From the cell containing the given text, extract its center point as [x, y] coordinate. 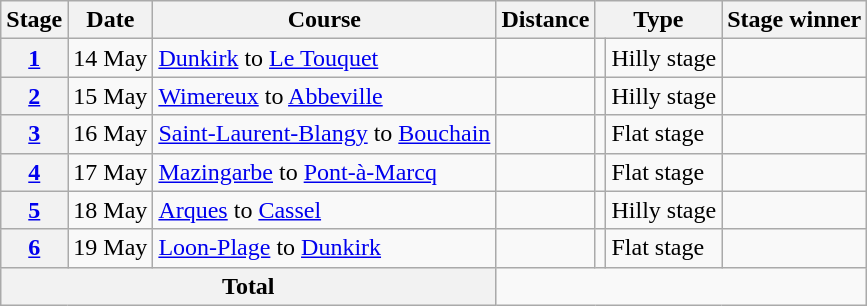
Course [324, 20]
4 [34, 172]
5 [34, 210]
19 May [110, 248]
6 [34, 248]
Arques to Cassel [324, 210]
Distance [546, 20]
Loon-Plage to Dunkirk [324, 248]
3 [34, 134]
Total [248, 286]
1 [34, 58]
Stage [34, 20]
18 May [110, 210]
Mazingarbe to Pont-à-Marcq [324, 172]
16 May [110, 134]
15 May [110, 96]
Wimereux to Abbeville [324, 96]
14 May [110, 58]
Stage winner [794, 20]
Date [110, 20]
2 [34, 96]
Dunkirk to Le Touquet [324, 58]
Saint-Laurent-Blangy to Bouchain [324, 134]
Type [658, 20]
17 May [110, 172]
